Scan for the cell matching the given text and deliver its [x, y] coordinate at center. 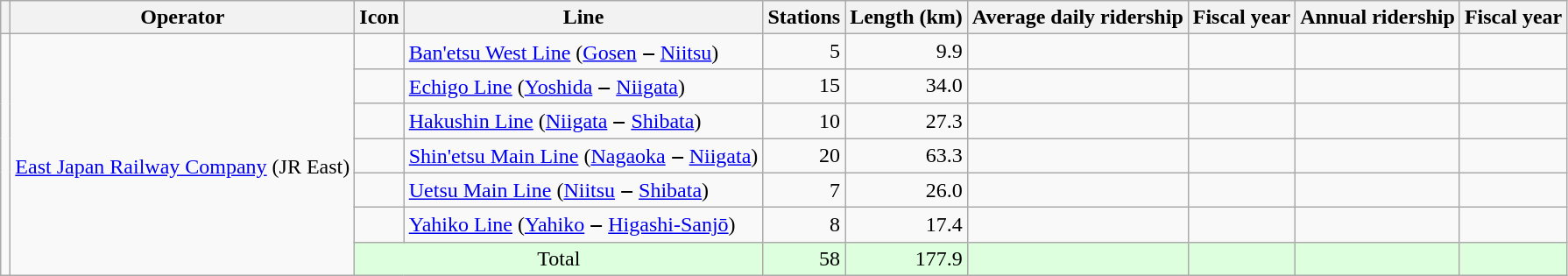
Ban'etsu West Line (Gosen ‒ Niitsu) [583, 52]
Length (km) [907, 18]
Echigo Line (Yoshida ‒ Niigata) [583, 86]
15 [804, 86]
177.9 [907, 258]
Average daily ridership [1077, 18]
Yahiko Line (Yahiko ‒ Higashi-Sanjō) [583, 225]
26.0 [907, 190]
8 [804, 225]
East Japan Railway Company (JR East) [182, 154]
10 [804, 121]
17.4 [907, 225]
Icon [379, 18]
58 [804, 258]
Hakushin Line (Niigata ‒ Shibata) [583, 121]
Shin'etsu Main Line (Nagaoka ‒ Niigata) [583, 156]
9.9 [907, 52]
Total [559, 258]
20 [804, 156]
Annual ridership [1378, 18]
Operator [182, 18]
63.3 [907, 156]
5 [804, 52]
Line [583, 18]
Stations [804, 18]
27.3 [907, 121]
7 [804, 190]
Uetsu Main Line (Niitsu ‒ Shibata) [583, 190]
34.0 [907, 86]
